Return the [X, Y] coordinate for the center point of the cell that contains the specified text.  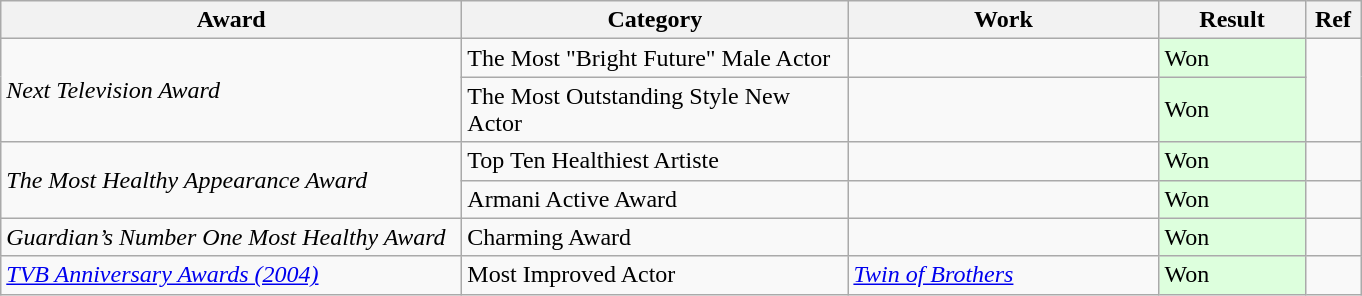
Most Improved Actor [655, 275]
Category [655, 20]
Next Television Award [232, 90]
Award [232, 20]
Guardian’s Number One Most Healthy Award [232, 237]
Twin of Brothers [1004, 275]
Armani Active Award [655, 199]
The Most "Bright Future" Male Actor [655, 58]
Work [1004, 20]
Charming Award [655, 237]
The Most Healthy Appearance Award [232, 180]
Ref [1333, 20]
TVB Anniversary Awards (2004) [232, 275]
The Most Outstanding Style New Actor [655, 110]
Result [1232, 20]
Top Ten Healthiest Artiste [655, 161]
